Return the [x, y] coordinate for the center point of the cell that contains the specified text.  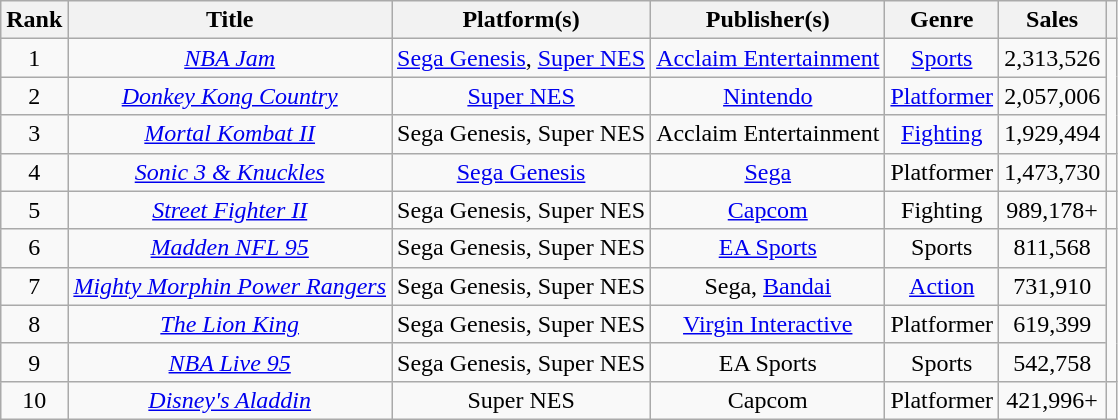
Sega, Bandai [768, 286]
The Lion King [230, 324]
Madden NFL 95 [230, 248]
Publisher(s) [768, 20]
8 [34, 324]
1,473,730 [1052, 172]
Sega Genesis [522, 172]
2,313,526 [1052, 58]
7 [34, 286]
Disney's Aladdin [230, 400]
Mortal Kombat II [230, 134]
989,178+ [1052, 210]
Donkey Kong Country [230, 96]
3 [34, 134]
542,758 [1052, 362]
Title [230, 20]
Platform(s) [522, 20]
1,929,494 [1052, 134]
Genre [942, 20]
Nintendo [768, 96]
4 [34, 172]
5 [34, 210]
Sonic 3 & Knuckles [230, 172]
1 [34, 58]
421,996+ [1052, 400]
619,399 [1052, 324]
731,910 [1052, 286]
Mighty Morphin Power Rangers [230, 286]
Virgin Interactive [768, 324]
2 [34, 96]
9 [34, 362]
10 [34, 400]
6 [34, 248]
Rank [34, 20]
Action [942, 286]
Street Fighter II [230, 210]
2,057,006 [1052, 96]
Sega [768, 172]
811,568 [1052, 248]
NBA Live 95 [230, 362]
NBA Jam [230, 58]
Sales [1052, 20]
